Determine the (X, Y) coordinate at the center of the cell enclosing the given text.  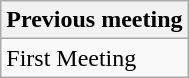
First Meeting (94, 58)
Previous meeting (94, 20)
